Determine the [X, Y] coordinate at the center of the cell enclosing the given text.  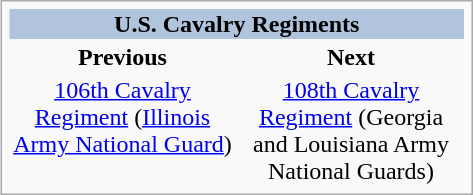
106th Cavalry Regiment (Illinois Army National Guard) [122, 130]
Next [350, 57]
108th Cavalry Regiment (Georgia and Louisiana Army National Guards) [350, 130]
U.S. Cavalry Regiments [237, 24]
Previous [122, 57]
